Locate the cell with the specified text and output its (X, Y) center coordinate. 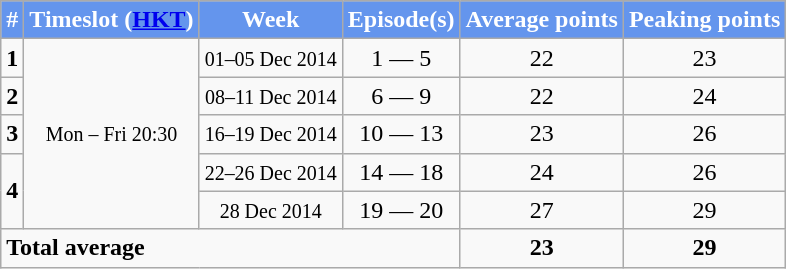
16–19 Dec 2014 (270, 134)
01–05 Dec 2014 (270, 58)
Week (270, 20)
Mon – Fri 20:30 (112, 134)
28 Dec 2014 (270, 210)
08–11 Dec 2014 (270, 96)
27 (542, 210)
2 (12, 96)
Total average (230, 248)
6 — 9 (401, 96)
1 — 5 (401, 58)
10 — 13 (401, 134)
14 — 18 (401, 172)
# (12, 20)
3 (12, 134)
22–26 Dec 2014 (270, 172)
19 — 20 (401, 210)
Episode(s) (401, 20)
1 (12, 58)
Peaking points (704, 20)
Average points (542, 20)
Timeslot (HKT) (112, 20)
4 (12, 191)
